Return [X, Y] of the center of cell containing provided text 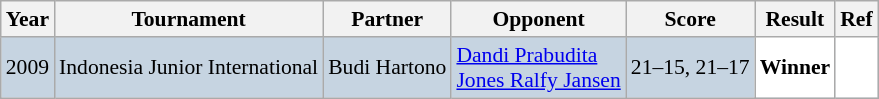
Winner [796, 68]
Indonesia Junior International [188, 68]
Budi Hartono [387, 68]
Score [690, 19]
Dandi Prabudita Jones Ralfy Jansen [538, 68]
Opponent [538, 19]
2009 [28, 68]
Partner [387, 19]
Ref [856, 19]
21–15, 21–17 [690, 68]
Result [796, 19]
Tournament [188, 19]
Year [28, 19]
